Detect which cell encompasses the target text, then output its [X, Y] center coordinate. 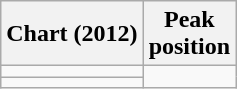
Chart (2012) [72, 34]
Peakposition [189, 34]
